Detect which cell encompasses the target text, then output its (X, Y) center coordinate. 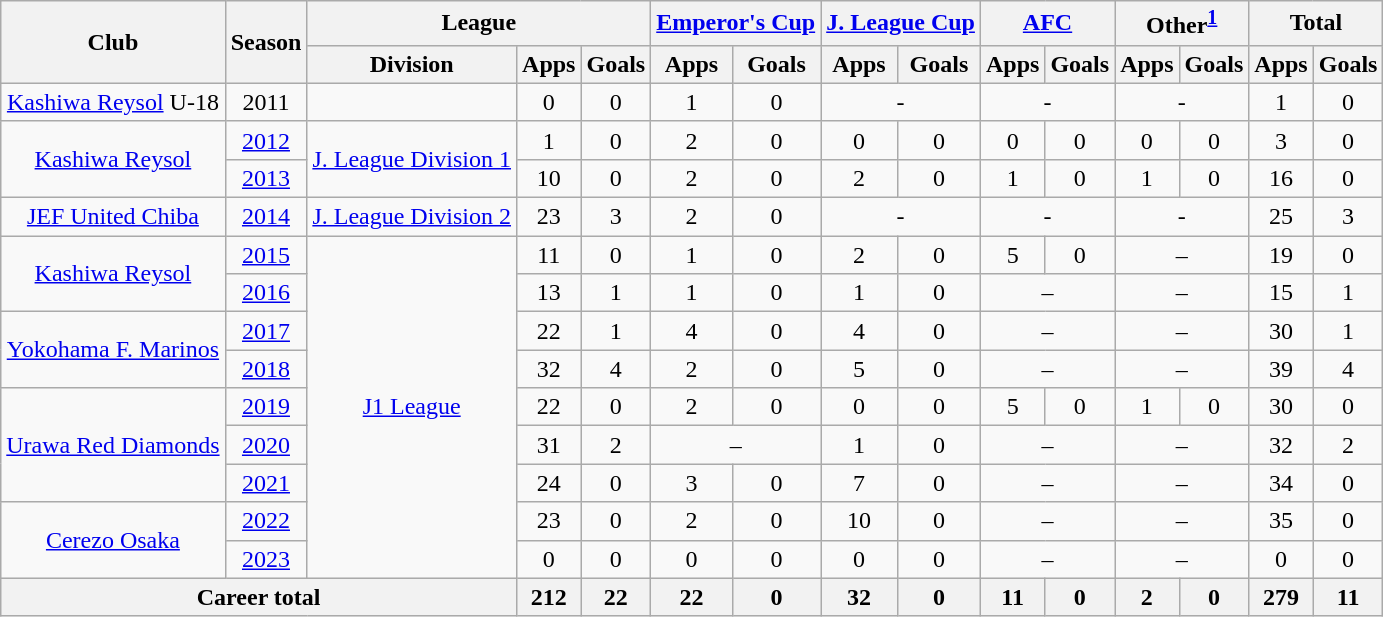
24 (549, 483)
15 (1281, 293)
39 (1281, 369)
Kashiwa Reysol U-18 (113, 102)
JEF United Chiba (113, 217)
J. League Cup (901, 24)
Yokohama F. Marinos (113, 350)
31 (549, 445)
League (479, 24)
Cerezo Osaka (113, 540)
279 (1281, 597)
212 (549, 597)
Division (412, 64)
34 (1281, 483)
19 (1281, 255)
7 (860, 483)
Total (1316, 24)
Season (266, 42)
2012 (266, 140)
13 (549, 293)
J. League Division 2 (412, 217)
2011 (266, 102)
Career total (259, 597)
Other1 (1182, 24)
J1 League (412, 408)
2018 (266, 369)
2016 (266, 293)
16 (1281, 178)
2013 (266, 178)
AFC (1047, 24)
2023 (266, 559)
Emperor's Cup (736, 24)
J. League Division 1 (412, 159)
25 (1281, 217)
2021 (266, 483)
2019 (266, 407)
2014 (266, 217)
Club (113, 42)
Urawa Red Diamonds (113, 445)
2015 (266, 255)
35 (1281, 521)
2022 (266, 521)
2020 (266, 445)
2017 (266, 331)
